Provide the [x, y] coordinate of the cell's center where the given text is located.  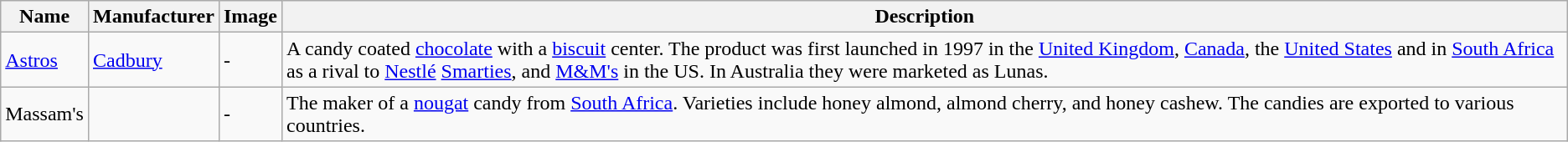
Name [45, 17]
Description [925, 17]
Manufacturer [153, 17]
Cadbury [153, 60]
Image [250, 17]
Massam's [45, 114]
Astros [45, 60]
